From the cell containing the given text, extract its center point as [X, Y] coordinate. 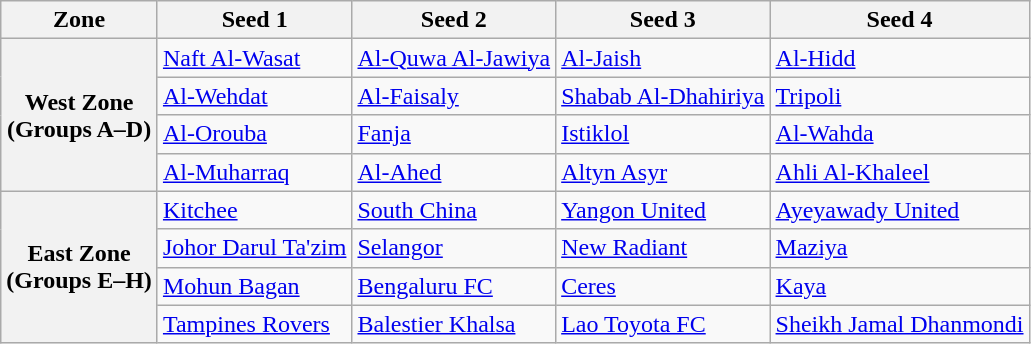
Altyn Asyr [663, 172]
South China [454, 210]
Lao Toyota FC [663, 324]
Al-Orouba [254, 134]
Seed 4 [900, 20]
Balestier Khalsa [454, 324]
Tampines Rovers [254, 324]
Al-Faisaly [454, 96]
Al-Ahed [454, 172]
Fanja [454, 134]
Ceres [663, 286]
Selangor [454, 248]
Seed 3 [663, 20]
Ahli Al-Khaleel [900, 172]
Kaya [900, 286]
Al-Quwa Al-Jawiya [454, 58]
Yangon United [663, 210]
New Radiant [663, 248]
Tripoli [900, 96]
Johor Darul Ta'zim [254, 248]
Al-Hidd [900, 58]
Ayeyawady United [900, 210]
Zone [80, 20]
Seed 1 [254, 20]
Al-Jaish [663, 58]
Naft Al-Wasat [254, 58]
Sheikh Jamal Dhanmondi [900, 324]
Maziya [900, 248]
East Zone(Groups E–H) [80, 267]
Al-Muharraq [254, 172]
Seed 2 [454, 20]
West Zone(Groups A–D) [80, 115]
Istiklol [663, 134]
Bengaluru FC [454, 286]
Kitchee [254, 210]
Shabab Al-Dhahiriya [663, 96]
Al-Wahda [900, 134]
Al-Wehdat [254, 96]
Mohun Bagan [254, 286]
